For the text-containing cell, return its midpoint in [X, Y] coordinate format. 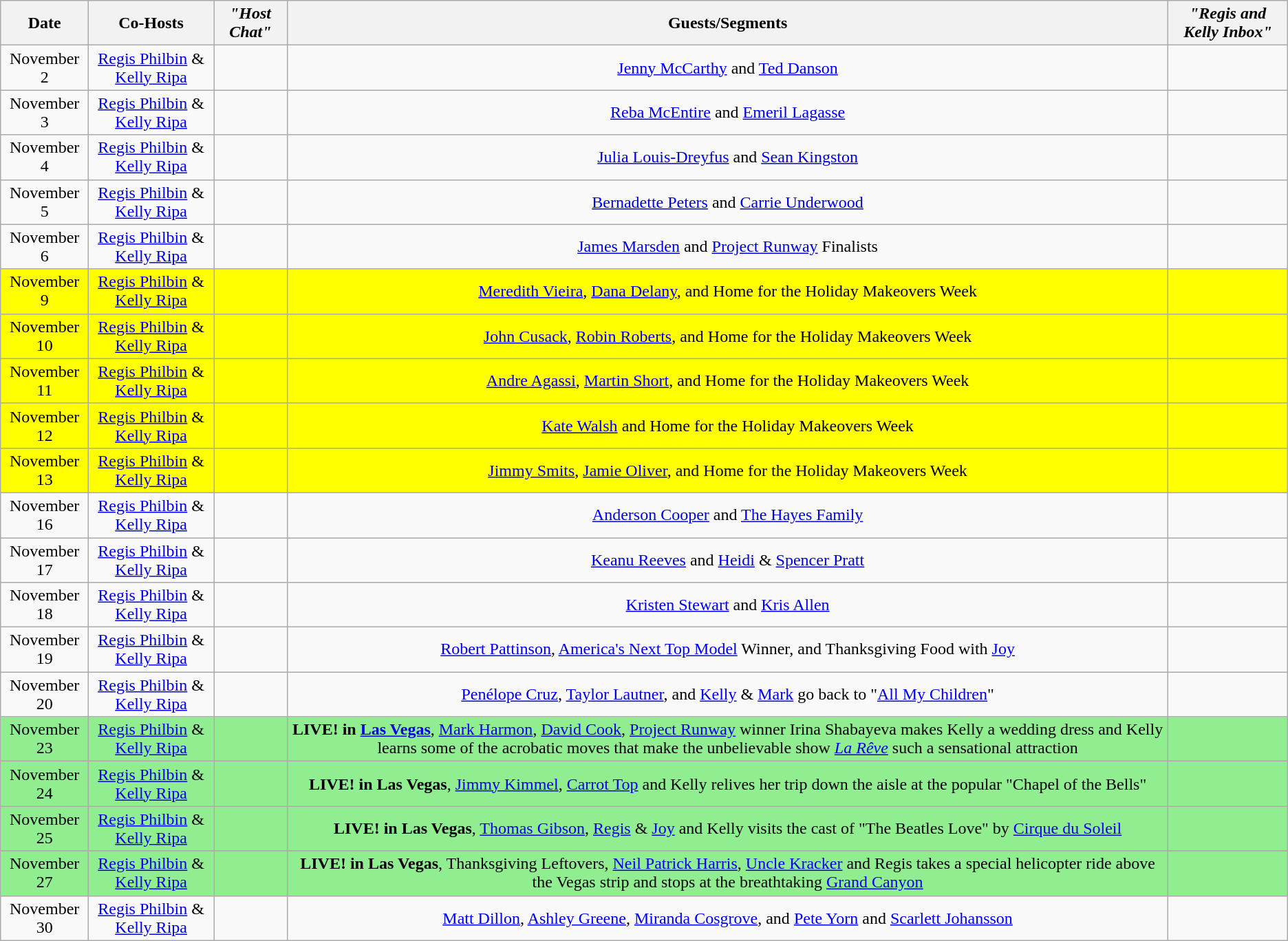
Matt Dillon, Ashley Greene, Miranda Cosgrove, and Pete Yorn and Scarlett Johansson [728, 918]
Bernadette Peters and Carrie Underwood [728, 202]
Keanu Reeves and Heidi & Spencer Pratt [728, 560]
November 4 [45, 157]
November 5 [45, 202]
November 24 [45, 784]
November 9 [45, 292]
Anderson Cooper and The Hayes Family [728, 515]
"Regis and Kelly Inbox" [1227, 23]
Reba McEntire and Emeril Lagasse [728, 113]
Guests/Segments [728, 23]
November 6 [45, 246]
November 30 [45, 918]
LIVE! in Las Vegas, Jimmy Kimmel, Carrot Top and Kelly relives her trip down the aisle at the popular "Chapel of the Bells" [728, 784]
November 16 [45, 515]
James Marsden and Project Runway Finalists [728, 246]
November 25 [45, 828]
November 3 [45, 113]
November 11 [45, 381]
Co-Hosts [151, 23]
November 17 [45, 560]
Andre Agassi, Martin Short, and Home for the Holiday Makeovers Week [728, 381]
Jenny McCarthy and Ted Danson [728, 67]
Jimmy Smits, Jamie Oliver, and Home for the Holiday Makeovers Week [728, 470]
Date [45, 23]
LIVE! in Las Vegas, Thomas Gibson, Regis & Joy and Kelly visits the cast of "The Beatles Love" by Cirque du Soleil [728, 828]
Kate Walsh and Home for the Holiday Makeovers Week [728, 425]
Kristen Stewart and Kris Allen [728, 605]
Julia Louis-Dreyfus and Sean Kingston [728, 157]
November 2 [45, 67]
Robert Pattinson, America's Next Top Model Winner, and Thanksgiving Food with Joy [728, 649]
November 13 [45, 470]
November 18 [45, 605]
November 20 [45, 695]
November 19 [45, 649]
November 23 [45, 739]
John Cusack, Robin Roberts, and Home for the Holiday Makeovers Week [728, 336]
Penélope Cruz, Taylor Lautner, and Kelly & Mark go back to "All My Children" [728, 695]
Meredith Vieira, Dana Delany, and Home for the Holiday Makeovers Week [728, 292]
"Host Chat" [250, 23]
November 27 [45, 874]
November 12 [45, 425]
November 10 [45, 336]
